For the text-containing cell, return its midpoint in [x, y] coordinate format. 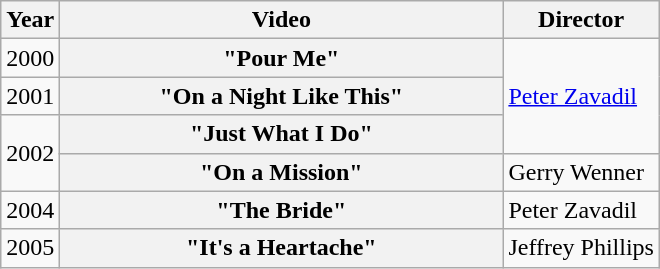
"It's a Heartache" [282, 248]
"Just What I Do" [282, 134]
Jeffrey Phillips [582, 248]
2002 [30, 153]
Director [582, 20]
Video [282, 20]
Year [30, 20]
2005 [30, 248]
"On a Mission" [282, 172]
2004 [30, 210]
2001 [30, 96]
"On a Night Like This" [282, 96]
"The Bride" [282, 210]
"Pour Me" [282, 58]
Gerry Wenner [582, 172]
2000 [30, 58]
